Find where the given text appears and provide that cell's center as (X, Y) coordinate. 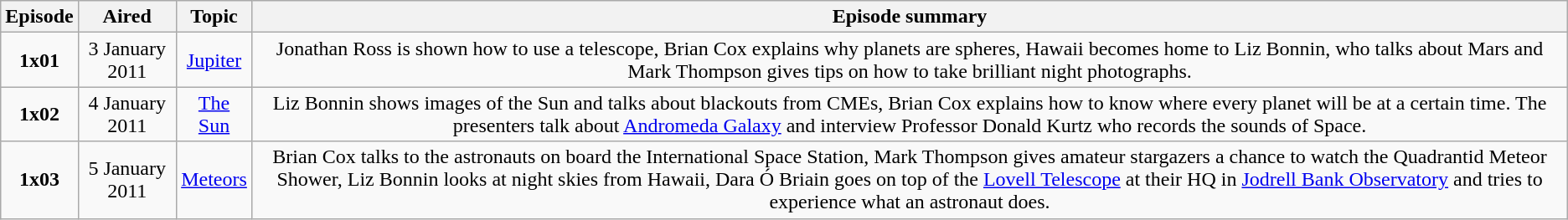
Aired (127, 17)
1x02 (39, 114)
Meteors (214, 180)
3 January 2011 (127, 60)
1x01 (39, 60)
5 January 2011 (127, 180)
Topic (214, 17)
Episode (39, 17)
The Sun (214, 114)
1x03 (39, 180)
Episode summary (910, 17)
Jupiter (214, 60)
4 January 2011 (127, 114)
